From the cell containing the given text, extract its center point as (X, Y) coordinate. 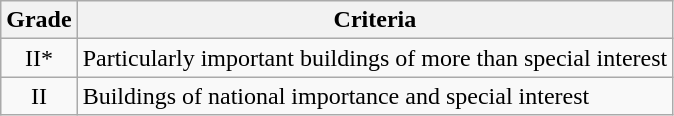
Grade (39, 20)
II* (39, 58)
Particularly important buildings of more than special interest (375, 58)
Criteria (375, 20)
Buildings of national importance and special interest (375, 96)
II (39, 96)
